Search for the cell housing the specified text and yield its (x, y) center coordinate. 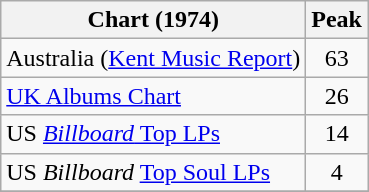
Chart (1974) (154, 20)
Australia (Kent Music Report) (154, 58)
63 (337, 58)
4 (337, 172)
14 (337, 134)
UK Albums Chart (154, 96)
26 (337, 96)
US Billboard Top LPs (154, 134)
US Billboard Top Soul LPs (154, 172)
Peak (337, 20)
